Extract the [X, Y] coordinate from the center of the cell holding the provided text.  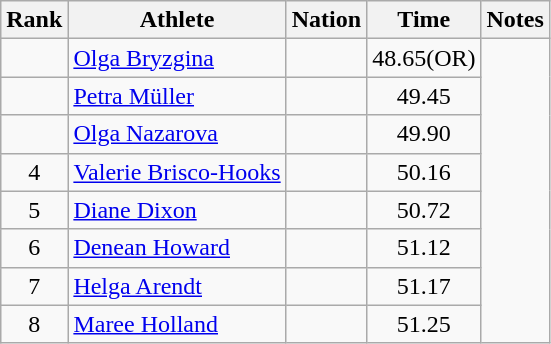
50.16 [424, 172]
Notes [515, 20]
Petra Müller [177, 96]
51.17 [424, 286]
Denean Howard [177, 248]
Nation [326, 20]
49.45 [424, 96]
8 [34, 324]
5 [34, 210]
7 [34, 286]
51.12 [424, 248]
6 [34, 248]
50.72 [424, 210]
Valerie Brisco-Hooks [177, 172]
Time [424, 20]
49.90 [424, 134]
Olga Nazarova [177, 134]
Olga Bryzgina [177, 58]
4 [34, 172]
Rank [34, 20]
Maree Holland [177, 324]
Diane Dixon [177, 210]
Helga Arendt [177, 286]
51.25 [424, 324]
Athlete [177, 20]
48.65(OR) [424, 58]
